For the text-containing cell, return its midpoint in (X, Y) coordinate format. 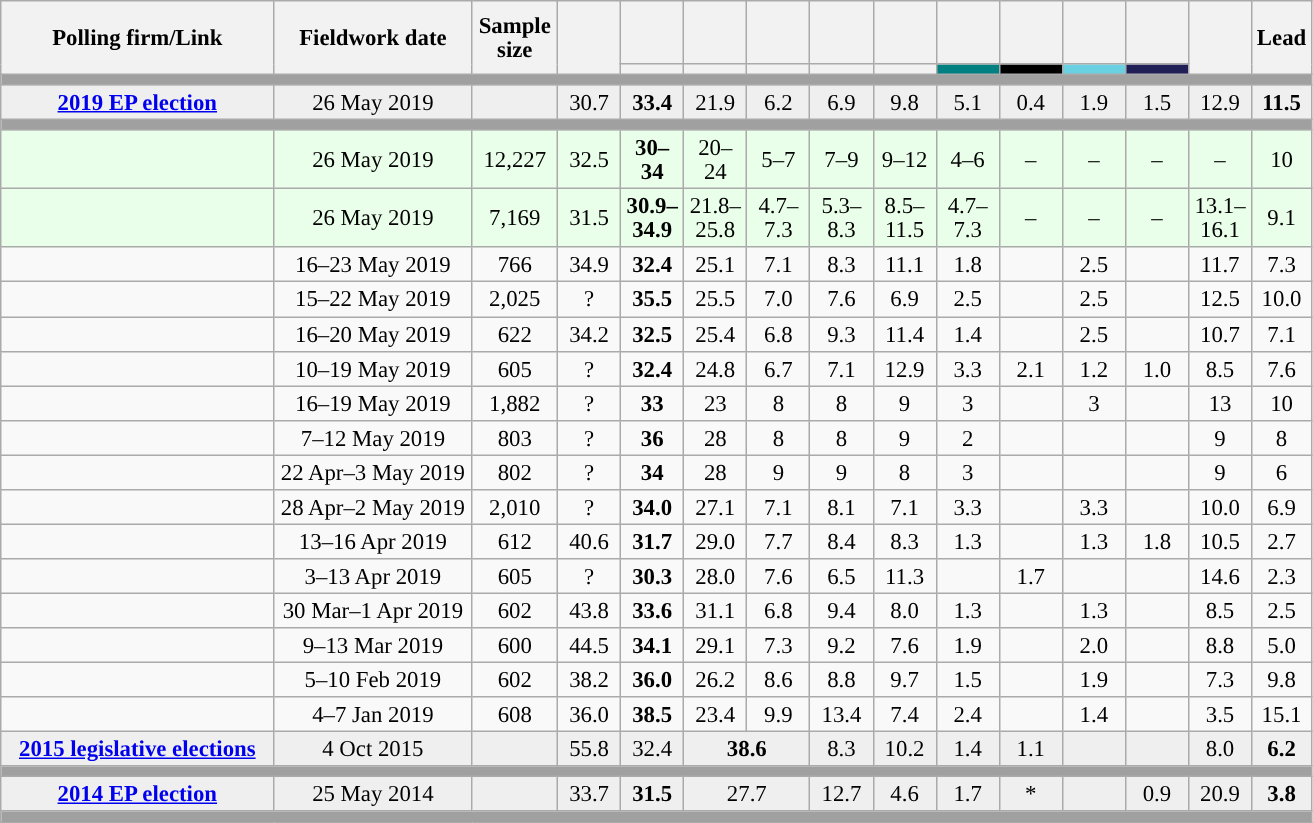
11.3 (904, 576)
11.5 (1282, 102)
2019 EP election (138, 102)
5.1 (968, 102)
Fieldwork date (373, 38)
4 Oct 2015 (373, 750)
13–16 Apr 2019 (373, 542)
9–12 (904, 160)
44.5 (590, 646)
30.9–34.9 (652, 218)
1.1 (1030, 750)
30.3 (652, 576)
33 (652, 404)
600 (515, 646)
13 (1220, 404)
4–7 Jan 2019 (373, 714)
4.6 (904, 794)
16–19 May 2019 (373, 404)
38.2 (590, 680)
1.0 (1156, 368)
15.1 (1282, 714)
23.4 (716, 714)
Lead (1282, 38)
9.7 (904, 680)
5.3–8.3 (842, 218)
25.4 (716, 334)
8.4 (842, 542)
23 (716, 404)
30 Mar–1 Apr 2019 (373, 610)
11.4 (904, 334)
21.8–25.8 (716, 218)
33.4 (652, 102)
10.5 (1220, 542)
8.5–11.5 (904, 218)
9.4 (842, 610)
22 Apr–3 May 2019 (373, 472)
7,169 (515, 218)
34.2 (590, 334)
2.0 (1094, 646)
31.1 (716, 610)
9.2 (842, 646)
7.4 (904, 714)
25.1 (716, 266)
2015 legislative elections (138, 750)
30–34 (652, 160)
803 (515, 438)
35.5 (652, 300)
14.6 (1220, 576)
7.7 (778, 542)
43.8 (590, 610)
20.9 (1220, 794)
Polling firm/Link (138, 38)
29.1 (716, 646)
10–19 May 2019 (373, 368)
6 (1282, 472)
10.7 (1220, 334)
55.8 (590, 750)
5.0 (1282, 646)
33.6 (652, 610)
11.1 (904, 266)
622 (515, 334)
2.7 (1282, 542)
16–20 May 2019 (373, 334)
25 May 2014 (373, 794)
34 (652, 472)
7.0 (778, 300)
0.9 (1156, 794)
9.9 (778, 714)
608 (515, 714)
27.7 (747, 794)
12.7 (842, 794)
4–6 (968, 160)
36 (652, 438)
5–7 (778, 160)
26.2 (716, 680)
10.2 (904, 750)
29.0 (716, 542)
15–22 May 2019 (373, 300)
33.7 (590, 794)
0.4 (1030, 102)
2,010 (515, 508)
6.5 (842, 576)
9.3 (842, 334)
802 (515, 472)
2.3 (1282, 576)
5–10 Feb 2019 (373, 680)
34.1 (652, 646)
13.1–16.1 (1220, 218)
11.7 (1220, 266)
6.7 (778, 368)
16–23 May 2019 (373, 266)
7–9 (842, 160)
21.9 (716, 102)
38.5 (652, 714)
766 (515, 266)
31.7 (652, 542)
13.4 (842, 714)
34.9 (590, 266)
12,227 (515, 160)
3–13 Apr 2019 (373, 576)
8.6 (778, 680)
612 (515, 542)
2 (968, 438)
3.8 (1282, 794)
1,882 (515, 404)
20–24 (716, 160)
3.5 (1220, 714)
40.6 (590, 542)
9–13 Mar 2019 (373, 646)
2.1 (1030, 368)
30.7 (590, 102)
27.1 (716, 508)
8.1 (842, 508)
28 Apr–2 May 2019 (373, 508)
7–12 May 2019 (373, 438)
24.8 (716, 368)
* (1030, 794)
38.6 (747, 750)
Samplesize (515, 38)
2014 EP election (138, 794)
2,025 (515, 300)
2.4 (968, 714)
25.5 (716, 300)
12.5 (1220, 300)
34.0 (652, 508)
28.0 (716, 576)
1.2 (1094, 368)
9.1 (1282, 218)
